Identify which cell holds the provided text, then report its (x, y) central coordinate. 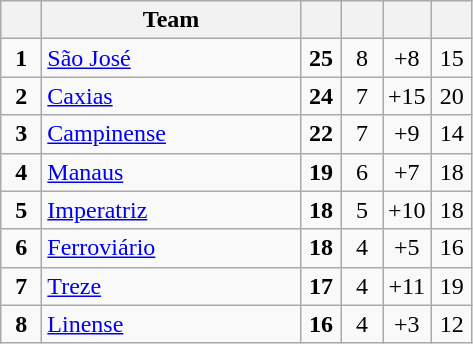
Imperatriz (172, 210)
24 (320, 96)
+5 (406, 248)
17 (320, 286)
Treze (172, 286)
Ferroviário (172, 248)
20 (452, 96)
12 (452, 324)
Linense (172, 324)
3 (22, 134)
25 (320, 58)
+15 (406, 96)
15 (452, 58)
14 (452, 134)
Caxias (172, 96)
22 (320, 134)
2 (22, 96)
+3 (406, 324)
Team (172, 20)
+9 (406, 134)
1 (22, 58)
+7 (406, 172)
+11 (406, 286)
Manaus (172, 172)
+10 (406, 210)
Campinense (172, 134)
+8 (406, 58)
São José (172, 58)
